Extract the (x, y) coordinate from the center of the cell holding the provided text.  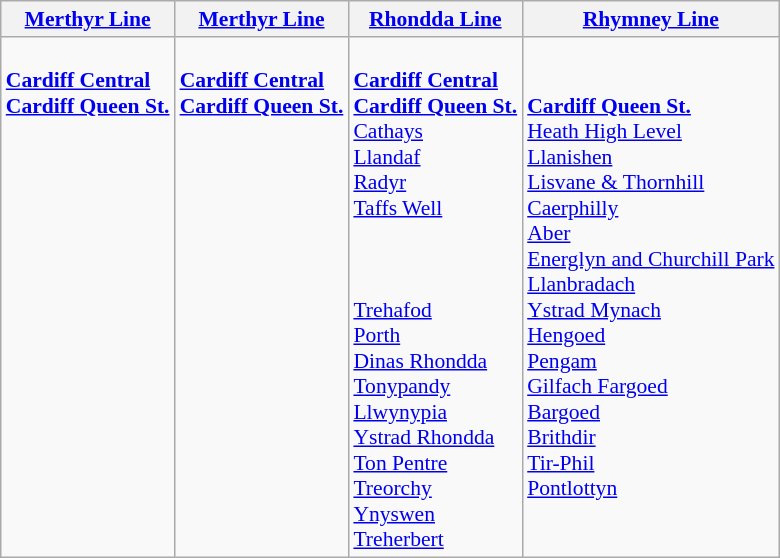
Rhondda Line (435, 19)
Rhymney Line (650, 19)
